Locate the cell with the specified text and output its (x, y) center coordinate. 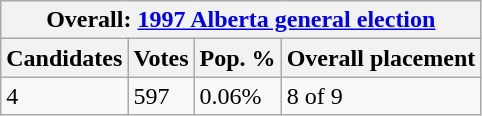
Overall: 1997 Alberta general election (241, 20)
8 of 9 (381, 96)
597 (161, 96)
Pop. % (238, 58)
Votes (161, 58)
Candidates (64, 58)
4 (64, 96)
Overall placement (381, 58)
0.06% (238, 96)
